Pinpoint the cell where the given text exists, returning its (X, Y) midpoint coordinate. 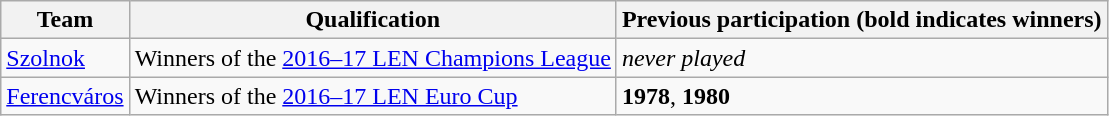
Winners of the 2016–17 LEN Champions League (372, 58)
1978, 1980 (862, 96)
Previous participation (bold indicates winners) (862, 20)
Szolnok (65, 58)
Qualification (372, 20)
never played (862, 58)
Team (65, 20)
Winners of the 2016–17 LEN Euro Cup (372, 96)
Ferencváros (65, 96)
